Provide the (X, Y) coordinate of the cell's center where the given text is located.  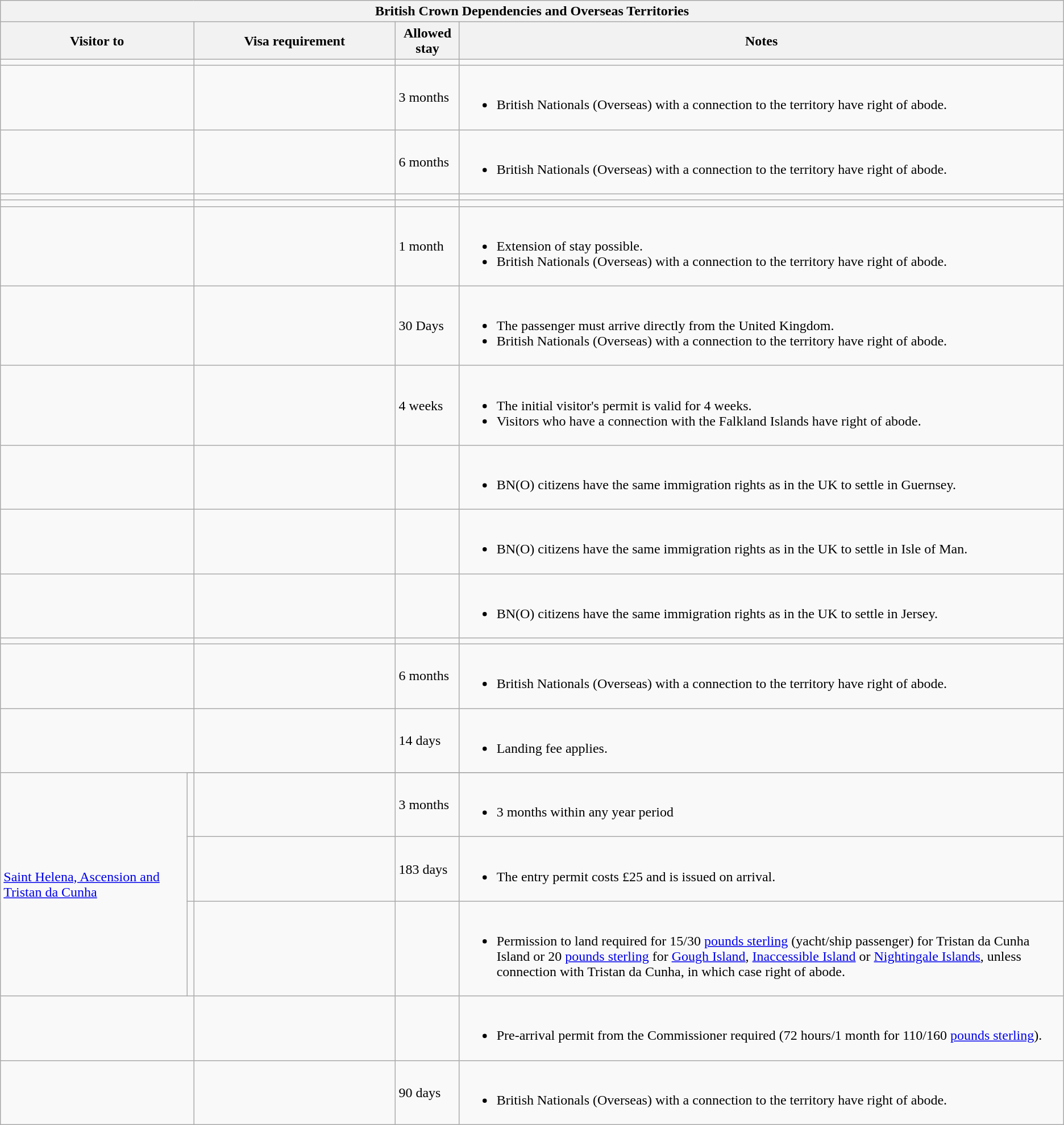
The initial visitor's permit is valid for 4 weeks.Visitors who have a connection with the Falkland Islands have right of abode. (762, 405)
Notes (762, 41)
14 days (427, 741)
Saint Helena, Ascension and Tristan da Cunha (94, 884)
British Crown Dependencies and Overseas Territories (532, 11)
Extension of stay possible.British Nationals (Overseas) with a connection to the territory have right of abode. (762, 246)
Visa requirement (294, 41)
BN(O) citizens have the same immigration rights as in the UK to settle in Jersey. (762, 606)
BN(O) citizens have the same immigration rights as in the UK to settle in Isle of Man. (762, 541)
The entry permit costs £25 and is issued on arrival. (762, 869)
4 weeks (427, 405)
The passenger must arrive directly from the United Kingdom.British Nationals (Overseas) with a connection to the territory have right of abode. (762, 326)
1 month (427, 246)
BN(O) citizens have the same immigration rights as in the UK to settle in Guernsey. (762, 477)
Visitor to (97, 41)
Allowed stay (427, 41)
3 months within any year period (762, 805)
183 days (427, 869)
Landing fee applies. (762, 741)
30 Days (427, 326)
Pre-arrival permit from the Commissioner required (72 hours/1 month for 110/160 pounds sterling). (762, 1028)
90 days (427, 1092)
